Return the [x, y] coordinate for the center point of the cell that contains the specified text.  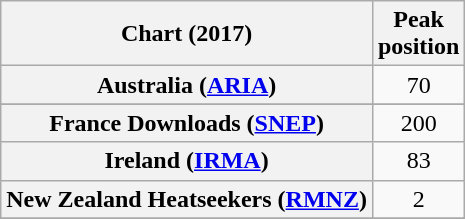
70 [418, 85]
New Zealand Heatseekers (RMNZ) [187, 199]
Peak position [418, 34]
2 [418, 199]
83 [418, 161]
France Downloads (SNEP) [187, 123]
Chart (2017) [187, 34]
Ireland (IRMA) [187, 161]
200 [418, 123]
Australia (ARIA) [187, 85]
